Identify which cell holds the provided text, then report its [x, y] central coordinate. 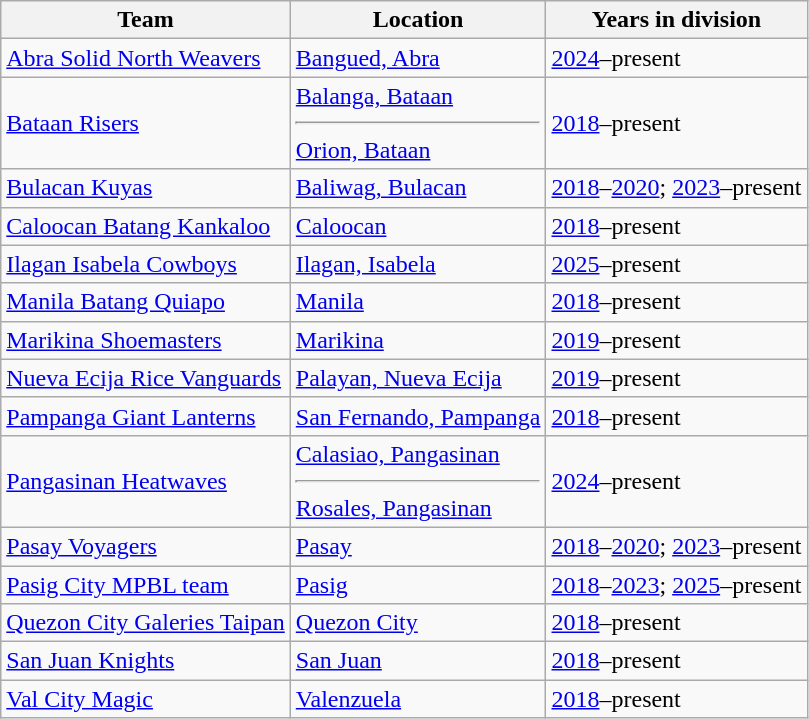
Bulacan Kuyas [146, 188]
Years in division [676, 20]
Palayan, Nueva Ecija [418, 378]
Ilagan Isabela Cowboys [146, 264]
2018–2023; 2025–present [676, 585]
2025–present [676, 264]
San Fernando, Pampanga [418, 416]
Abra Solid North Weavers [146, 58]
Pangasinan Heatwaves [146, 481]
San Juan [418, 661]
Quezon City [418, 623]
Pasig City MPBL team [146, 585]
Pasig [418, 585]
Calasiao, Pangasinan Rosales, Pangasinan [418, 481]
Location [418, 20]
Nueva Ecija Rice Vanguards [146, 378]
Bangued, Abra [418, 58]
Pasay [418, 546]
Marikina [418, 340]
Pampanga Giant Lanterns [146, 416]
Ilagan, Isabela [418, 264]
Quezon City Galeries Taipan [146, 623]
Bataan Risers [146, 123]
Caloocan [418, 226]
Baliwag, Bulacan [418, 188]
Balanga, Bataan Orion, Bataan [418, 123]
Caloocan Batang Kankaloo [146, 226]
San Juan Knights [146, 661]
Manila Batang Quiapo [146, 302]
Marikina Shoemasters [146, 340]
Pasay Voyagers [146, 546]
Manila [418, 302]
Val City Magic [146, 699]
Valenzuela [418, 699]
Team [146, 20]
